Detect which cell encompasses the target text, then output its [x, y] center coordinate. 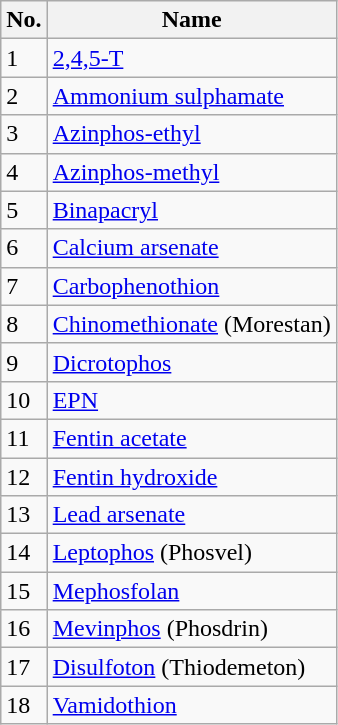
4 [24, 172]
14 [24, 553]
Mevinphos (Phosdrin) [192, 629]
EPN [192, 400]
8 [24, 324]
Binapacryl [192, 210]
Ammonium sulphamate [192, 96]
6 [24, 248]
16 [24, 629]
Azinphos-methyl [192, 172]
Fentin acetate [192, 438]
1 [24, 58]
15 [24, 591]
No. [24, 20]
Vamidothion [192, 705]
Mephosfolan [192, 591]
Carbophenothion [192, 286]
7 [24, 286]
2,4,5-T [192, 58]
11 [24, 438]
5 [24, 210]
Disulfoton (Thiodemeton) [192, 667]
2 [24, 96]
10 [24, 400]
Dicrotophos [192, 362]
Leptophos (Phosvel) [192, 553]
18 [24, 705]
17 [24, 667]
3 [24, 134]
Azinphos-ethyl [192, 134]
9 [24, 362]
12 [24, 477]
Lead arsenate [192, 515]
Calcium arsenate [192, 248]
13 [24, 515]
Fentin hydroxide [192, 477]
Chinomethionate (Morestan) [192, 324]
Name [192, 20]
